Identify which cell holds the provided text, then report its [X, Y] central coordinate. 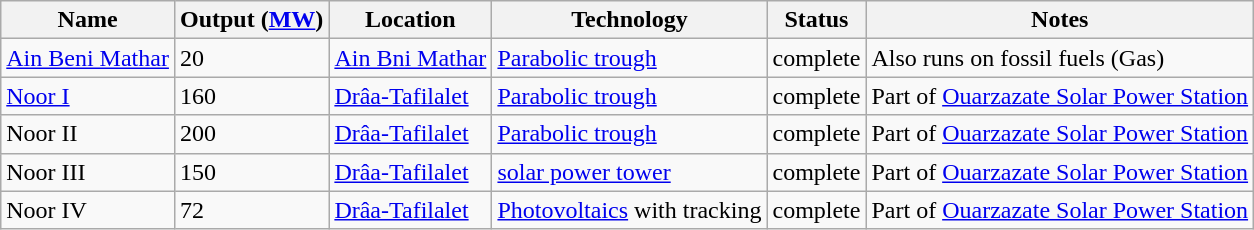
Location [410, 20]
Name [88, 20]
Photovoltaics with tracking [630, 210]
Also runs on fossil fuels (Gas) [1060, 58]
200 [251, 134]
Noor I [88, 96]
solar power tower [630, 172]
Technology [630, 20]
Ain Bni Mathar [410, 58]
150 [251, 172]
72 [251, 210]
Noor IV [88, 210]
Output (MW) [251, 20]
Ain Beni Mathar [88, 58]
Notes [1060, 20]
Status [816, 20]
Noor III [88, 172]
160 [251, 96]
20 [251, 58]
Noor II [88, 134]
